Find where the given text appears and provide that cell's center as [x, y] coordinate. 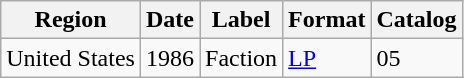
Region [71, 20]
Date [170, 20]
Faction [242, 58]
Format [327, 20]
1986 [170, 58]
Catalog [416, 20]
United States [71, 58]
LP [327, 58]
Label [242, 20]
05 [416, 58]
